Output the (X, Y) coordinate of the center of the cell containing the given text.  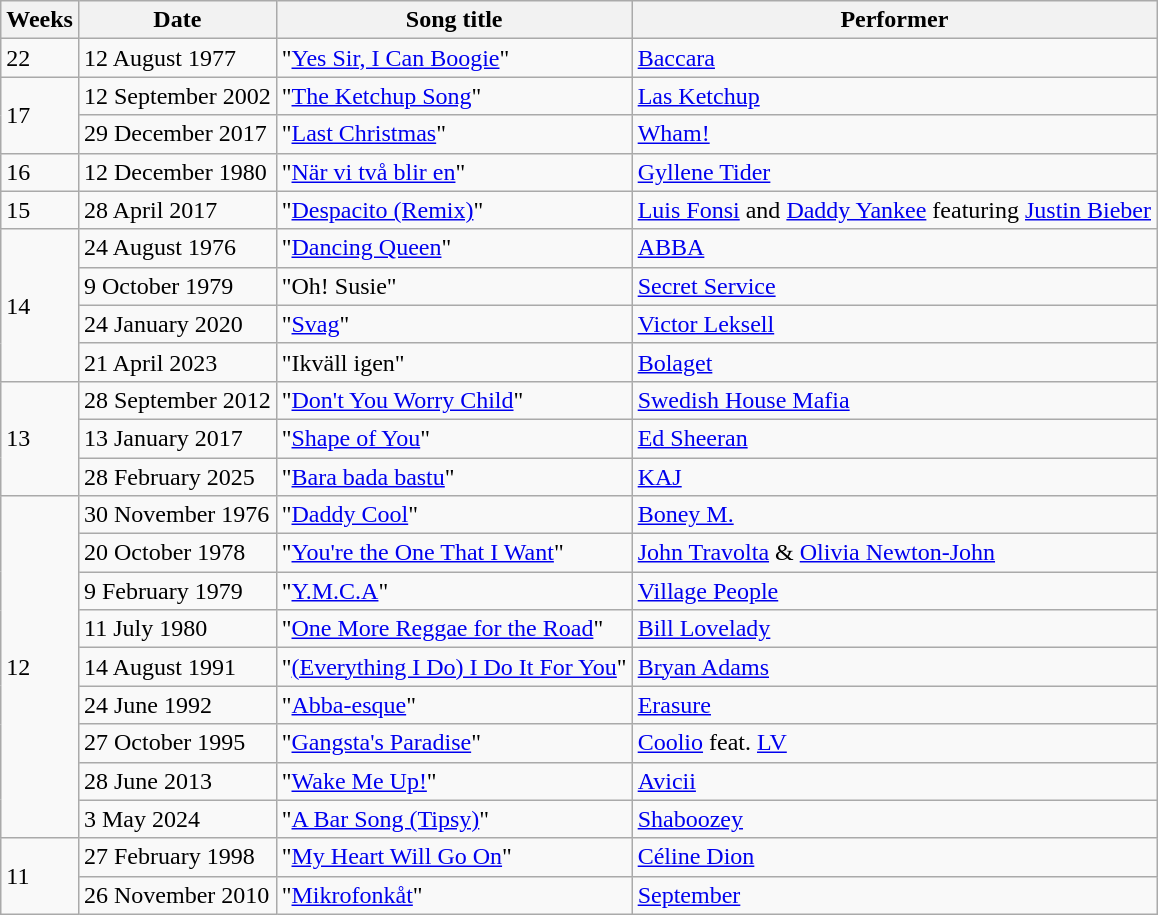
"A Bar Song (Tipsy)" (454, 819)
24 January 2020 (177, 324)
Bryan Adams (894, 667)
"One More Reggae for the Road" (454, 629)
Boney M. (894, 515)
16 (40, 172)
14 (40, 305)
Gyllene Tider (894, 172)
12 September 2002 (177, 96)
Céline Dion (894, 857)
"Abba-esque" (454, 705)
"Mikrofonkåt" (454, 895)
21 April 2023 (177, 362)
Bill Lovelady (894, 629)
12 (40, 668)
3 May 2024 (177, 819)
13 (40, 438)
"You're the One That I Want" (454, 553)
Erasure (894, 705)
Weeks (40, 20)
Las Ketchup (894, 96)
Avicii (894, 781)
28 April 2017 (177, 210)
26 November 2010 (177, 895)
24 June 1992 (177, 705)
KAJ (894, 477)
Song title (454, 20)
15 (40, 210)
"Dancing Queen" (454, 248)
30 November 1976 (177, 515)
Baccara (894, 58)
"The Ketchup Song" (454, 96)
"Wake Me Up!" (454, 781)
"Despacito (Remix)" (454, 210)
ABBA (894, 248)
Bolaget (894, 362)
"Oh! Susie" (454, 286)
"Last Christmas" (454, 134)
17 (40, 115)
13 January 2017 (177, 438)
Village People (894, 591)
"Ikväll igen" (454, 362)
Coolio feat. LV (894, 743)
22 (40, 58)
11 (40, 876)
Wham! (894, 134)
24 August 1976 (177, 248)
9 October 1979 (177, 286)
"Y.M.C.A" (454, 591)
"Daddy Cool" (454, 515)
"När vi två blir en" (454, 172)
Shaboozey (894, 819)
27 February 1998 (177, 857)
27 October 1995 (177, 743)
20 October 1978 (177, 553)
Luis Fonsi and Daddy Yankee featuring Justin Bieber (894, 210)
Date (177, 20)
John Travolta & Olivia Newton-John (894, 553)
"Bara bada bastu" (454, 477)
9 February 1979 (177, 591)
28 September 2012 (177, 400)
"(Everything I Do) I Do It For You" (454, 667)
Swedish House Mafia (894, 400)
12 August 1977 (177, 58)
"Don't You Worry Child" (454, 400)
Ed Sheeran (894, 438)
29 December 2017 (177, 134)
"My Heart Will Go On" (454, 857)
Performer (894, 20)
"Svag" (454, 324)
"Gangsta's Paradise" (454, 743)
Victor Leksell (894, 324)
11 July 1980 (177, 629)
14 August 1991 (177, 667)
"Yes Sir, I Can Boogie" (454, 58)
"Shape of You" (454, 438)
September (894, 895)
Secret Service (894, 286)
28 June 2013 (177, 781)
12 December 1980 (177, 172)
28 February 2025 (177, 477)
